Return (X, Y) of the center of cell containing provided text 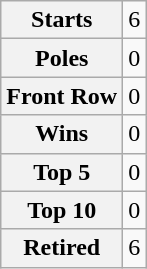
Poles (62, 58)
Front Row (62, 96)
Starts (62, 20)
Retired (62, 248)
Top 5 (62, 172)
Wins (62, 134)
Top 10 (62, 210)
